Determine the [X, Y] coordinate at the center of the cell enclosing the given text.  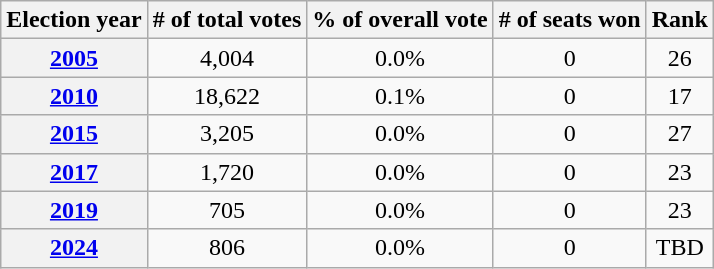
4,004 [227, 58]
2024 [74, 248]
18,622 [227, 96]
Rank [680, 20]
806 [227, 248]
3,205 [227, 134]
# of total votes [227, 20]
2015 [74, 134]
TBD [680, 248]
2010 [74, 96]
705 [227, 210]
Election year [74, 20]
1,720 [227, 172]
2005 [74, 58]
2017 [74, 172]
26 [680, 58]
27 [680, 134]
# of seats won [570, 20]
% of overall vote [400, 20]
2019 [74, 210]
17 [680, 96]
0.1% [400, 96]
